Scan for the cell matching the given text and deliver its (X, Y) coordinate at center. 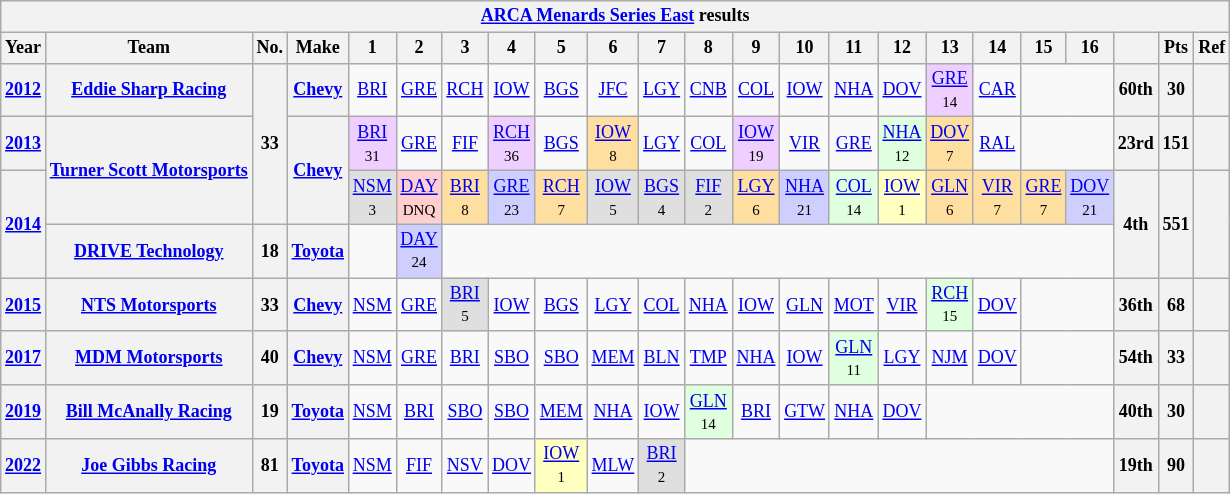
551 (1176, 224)
60th (1136, 90)
BRI5 (465, 305)
NSV (465, 466)
19 (270, 412)
IOW19 (756, 144)
DAYDNQ (419, 197)
Joe Gibbs Racing (148, 466)
4th (1136, 224)
151 (1176, 144)
Pts (1176, 48)
15 (1044, 48)
81 (270, 466)
68 (1176, 305)
ARCA Menards Series East results (616, 16)
BRI31 (372, 144)
5 (561, 48)
Eddie Sharp Racing (148, 90)
Turner Scott Motorsports (148, 170)
TMP (708, 358)
No. (270, 48)
DOV7 (950, 144)
GRE23 (512, 197)
9 (756, 48)
NSM3 (372, 197)
19th (1136, 466)
GLN6 (950, 197)
Bill McAnally Racing (148, 412)
54th (1136, 358)
2015 (24, 305)
18 (270, 251)
4 (512, 48)
2012 (24, 90)
GLN14 (708, 412)
6 (613, 48)
RAL (997, 144)
90 (1176, 466)
MDM Motorsports (148, 358)
40 (270, 358)
GRE7 (1044, 197)
DRIVE Technology (148, 251)
3 (465, 48)
NHA12 (902, 144)
2014 (24, 224)
NJM (950, 358)
BLN (662, 358)
BRI8 (465, 197)
BRI2 (662, 466)
DOV21 (1090, 197)
GLN (805, 305)
Team (148, 48)
MOT (854, 305)
1 (372, 48)
BGS4 (662, 197)
12 (902, 48)
NHA21 (805, 197)
23rd (1136, 144)
MLW (613, 466)
GTW (805, 412)
10 (805, 48)
RCH7 (561, 197)
IOW5 (613, 197)
VIR7 (997, 197)
Year (24, 48)
Make (318, 48)
NTS Motorsports (148, 305)
GLN11 (854, 358)
RCH15 (950, 305)
2019 (24, 412)
36th (1136, 305)
8 (708, 48)
13 (950, 48)
14 (997, 48)
2017 (24, 358)
2 (419, 48)
7 (662, 48)
2013 (24, 144)
FIF2 (708, 197)
COL14 (854, 197)
40th (1136, 412)
LGY6 (756, 197)
16 (1090, 48)
GRE14 (950, 90)
DAY24 (419, 251)
Ref (1212, 48)
RCH (465, 90)
IOW8 (613, 144)
11 (854, 48)
JFC (613, 90)
CAR (997, 90)
2022 (24, 466)
CNB (708, 90)
RCH36 (512, 144)
